Find where the given text appears and provide that cell's center as (X, Y) coordinate. 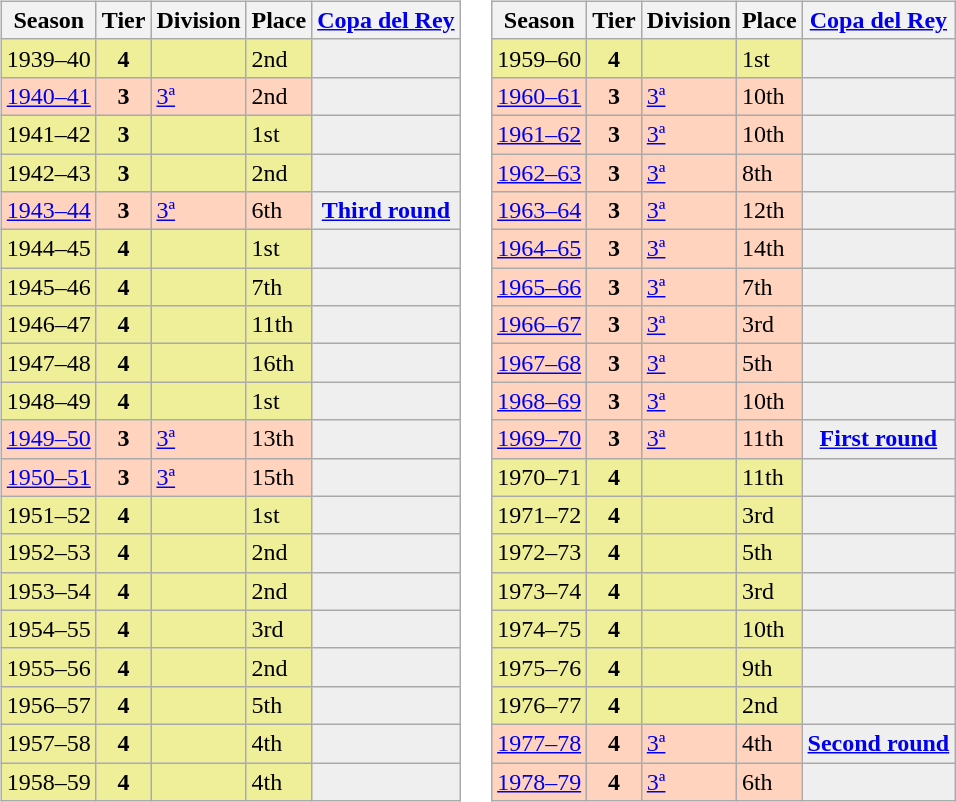
1963–64 (540, 211)
1971–72 (540, 515)
1947–48 (48, 363)
1958–59 (48, 781)
1957–58 (48, 743)
1959–60 (540, 58)
1962–63 (540, 173)
1975–76 (540, 667)
12th (769, 211)
1944–45 (48, 249)
1978–79 (540, 781)
1976–77 (540, 705)
1943–44 (48, 211)
1968–69 (540, 401)
1949–50 (48, 439)
1974–75 (540, 629)
1970–71 (540, 477)
1972–73 (540, 553)
First round (878, 439)
1977–78 (540, 743)
1941–42 (48, 134)
1969–70 (540, 439)
1948–49 (48, 401)
1942–43 (48, 173)
14th (769, 249)
Second round (878, 743)
1940–41 (48, 96)
1950–51 (48, 477)
1964–65 (540, 249)
1960–61 (540, 96)
1945–46 (48, 287)
1973–74 (540, 591)
1965–66 (540, 287)
1956–57 (48, 705)
1954–55 (48, 629)
1952–53 (48, 553)
13th (279, 439)
1961–62 (540, 134)
16th (279, 363)
1951–52 (48, 515)
9th (769, 667)
8th (769, 173)
15th (279, 477)
Third round (386, 211)
1955–56 (48, 667)
1953–54 (48, 591)
1966–67 (540, 325)
1967–68 (540, 363)
1946–47 (48, 325)
1939–40 (48, 58)
